Provide the [x, y] coordinate of the cell's center where the given text is located.  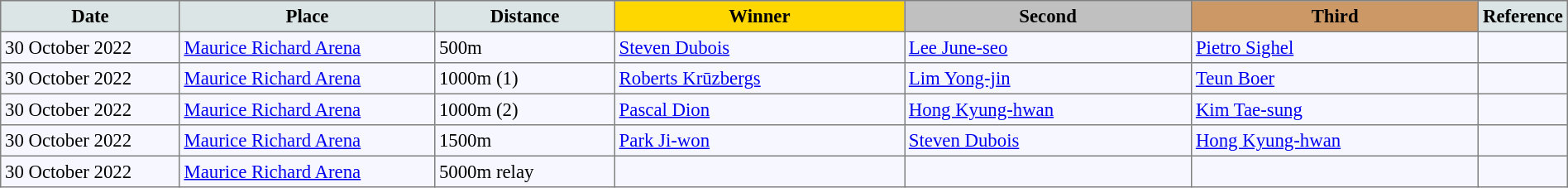
Third [1335, 17]
Winner [759, 17]
5000m relay [525, 171]
Date [90, 17]
Second [1049, 17]
Teun Boer [1335, 79]
Park Ji-won [759, 141]
Pietro Sighel [1335, 47]
Place [308, 17]
Reference [1523, 17]
Distance [525, 17]
1500m [525, 141]
1000m (1) [525, 79]
500m [525, 47]
Roberts Krūzbergs [759, 79]
Kim Tae-sung [1335, 109]
Lim Yong-jin [1049, 79]
1000m (2) [525, 109]
Pascal Dion [759, 109]
Lee June-seo [1049, 47]
